Search for the cell housing the specified text and yield its [x, y] center coordinate. 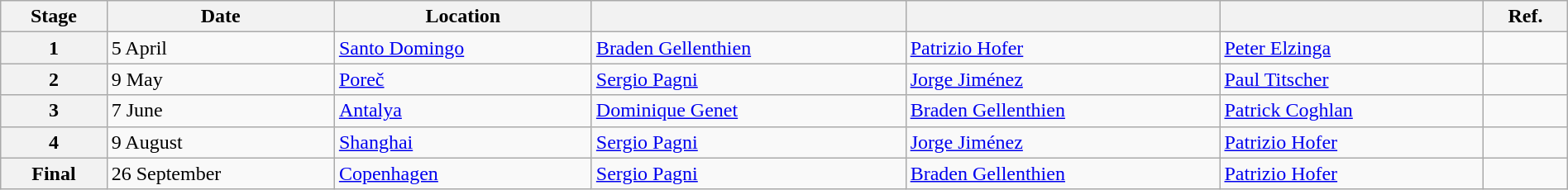
4 [54, 142]
5 April [220, 48]
Peter Elzinga [1351, 48]
Santo Domingo [463, 48]
Paul Titscher [1351, 79]
7 June [220, 111]
Location [463, 17]
Poreč [463, 79]
Dominique Genet [748, 111]
Stage [54, 17]
2 [54, 79]
26 September [220, 173]
Patrick Coghlan [1351, 111]
Shanghai [463, 142]
9 May [220, 79]
Final [54, 173]
9 August [220, 142]
Copenhagen [463, 173]
Date [220, 17]
Antalya [463, 111]
3 [54, 111]
Ref. [1526, 17]
1 [54, 48]
